From the cell containing the given text, extract its center point as (x, y) coordinate. 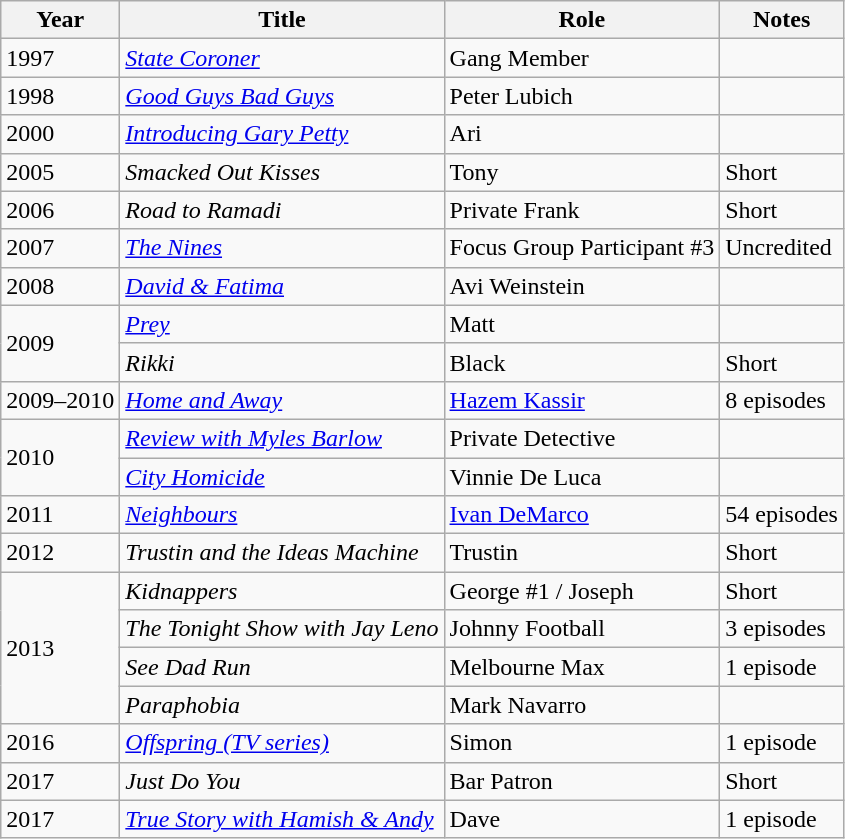
Introducing Gary Petty (282, 134)
Peter Lubich (582, 96)
2009 (60, 343)
The Tonight Show with Jay Leno (282, 629)
State Coroner (282, 58)
Focus Group Participant #3 (582, 248)
Simon (582, 743)
Mark Navarro (582, 705)
Rikki (282, 362)
Private Detective (582, 438)
2005 (60, 172)
54 episodes (782, 515)
2007 (60, 248)
3 episodes (782, 629)
1998 (60, 96)
Trustin and the Ideas Machine (282, 553)
Gang Member (582, 58)
Neighbours (282, 515)
2000 (60, 134)
Kidnappers (282, 591)
Matt (582, 324)
2013 (60, 648)
Hazem Kassir (582, 400)
Good Guys Bad Guys (282, 96)
2016 (60, 743)
Ivan DeMarco (582, 515)
2012 (60, 553)
8 episodes (782, 400)
True Story with Hamish & Andy (282, 819)
Uncredited (782, 248)
Dave (582, 819)
Just Do You (282, 781)
Trustin (582, 553)
Notes (782, 20)
Ari (582, 134)
2006 (60, 210)
Melbourne Max (582, 667)
1997 (60, 58)
2008 (60, 286)
Tony (582, 172)
Road to Ramadi (282, 210)
See Dad Run (282, 667)
Paraphobia (282, 705)
Bar Patron (582, 781)
City Homicide (282, 477)
Review with Myles Barlow (282, 438)
Black (582, 362)
Johnny Football (582, 629)
Role (582, 20)
George #1 / Joseph (582, 591)
Private Frank (582, 210)
2009–2010 (60, 400)
Smacked Out Kisses (282, 172)
2011 (60, 515)
David & Fatima (282, 286)
Offspring (TV series) (282, 743)
Home and Away (282, 400)
Avi Weinstein (582, 286)
Year (60, 20)
Prey (282, 324)
The Nines (282, 248)
2010 (60, 457)
Title (282, 20)
Vinnie De Luca (582, 477)
